Extract the (x, y) coordinate from the center of the cell holding the provided text.  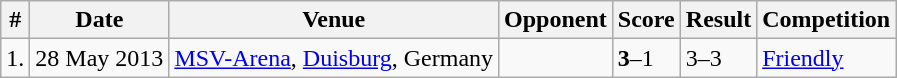
Score (646, 20)
1. (16, 58)
Competition (826, 20)
3–1 (646, 58)
# (16, 20)
Friendly (826, 58)
28 May 2013 (100, 58)
Opponent (556, 20)
Venue (334, 20)
MSV-Arena, Duisburg, Germany (334, 58)
3–3 (718, 58)
Result (718, 20)
Date (100, 20)
